For the text-containing cell, return its midpoint in (x, y) coordinate format. 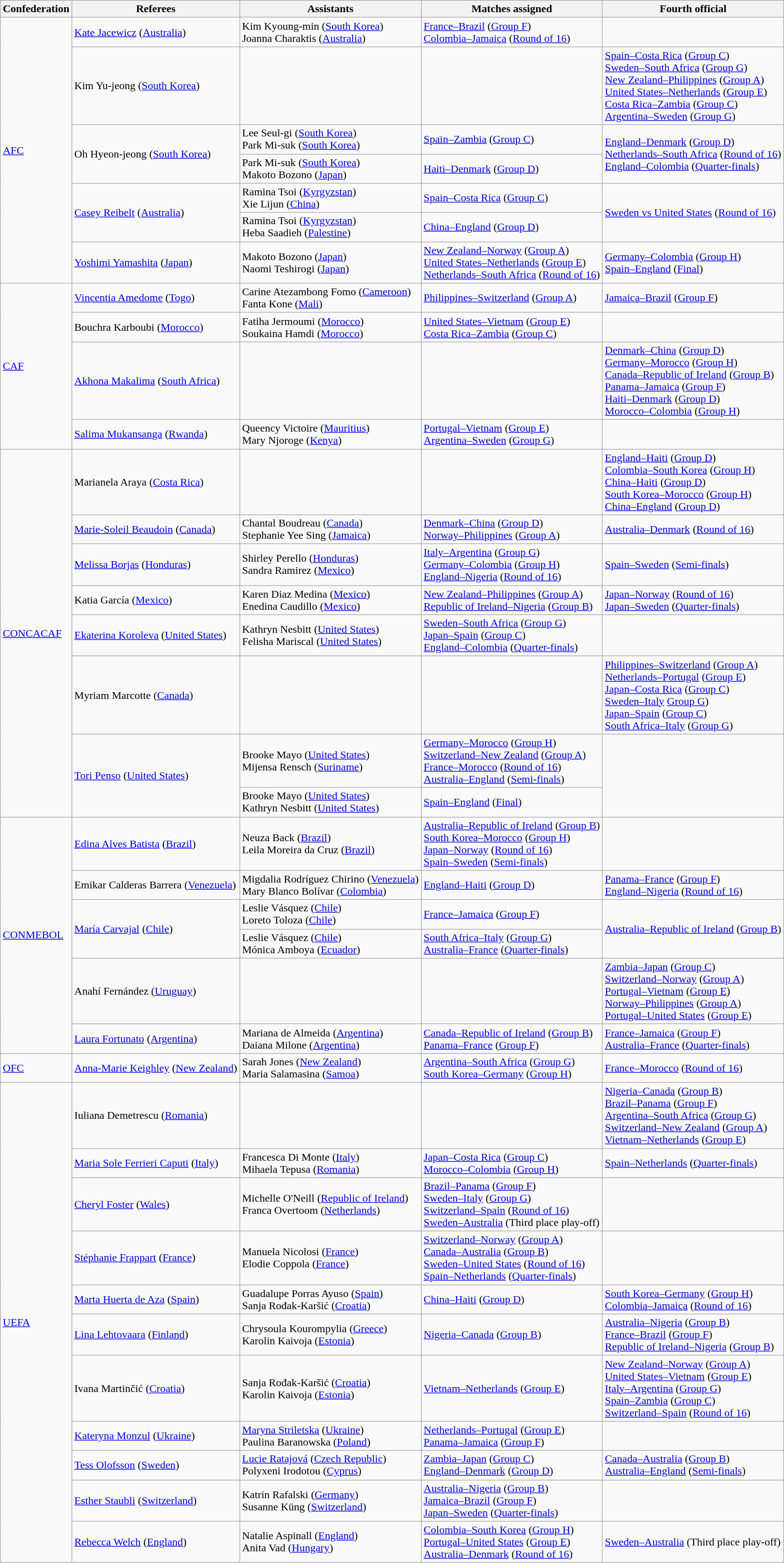
Assistants (331, 9)
Casey Reibelt (Australia) (156, 212)
Argentina–South Africa (Group G)South Korea–Germany (Group H) (512, 1068)
Rebecca Welch (England) (156, 1542)
Marianela Araya (Costa Rica) (156, 482)
Katia García (Mexico) (156, 600)
Australia–Republic of Ireland (Group B) (693, 929)
France–Jamaica (Group F) (512, 914)
Melissa Borjas (Honduras) (156, 565)
Ramina Tsoi (Kyrgyzstan)Xie Lijun (China) (331, 198)
England–Denmark (Group D)Netherlands–South Africa (Round of 16)England–Colombia (Quarter-finals) (693, 154)
OFC (36, 1068)
Zambia–Japan (Group C)Switzerland–Norway (Group A)Portugal–Vietnam (Group E)Norway–Philippines (Group A)Portugal–United States (Group E) (693, 991)
Michelle O'Neill (Republic of Ireland)Franca Overtoom (Netherlands) (331, 1204)
Canada–Australia (Group B)Australia–England (Semi-finals) (693, 1465)
CONCACAF (36, 633)
Spain–Sweden (Semi-finals) (693, 565)
Francesca Di Monte (Italy)Mihaela Tepusa (Romania) (331, 1163)
Japan–Costa Rica (Group C)Morocco–Colombia (Group H) (512, 1163)
Sweden–South Africa (Group G) Japan–Spain (Group C)England–Colombia (Quarter-finals) (512, 635)
Vincentia Amedome (Togo) (156, 298)
Oh Hyeon-jeong (South Korea) (156, 154)
Sarah Jones (New Zealand)Maria Salamasina (Samoa) (331, 1068)
Maria Sole Ferrieri Caputi (Italy) (156, 1163)
Myriam Marcotte (Canada) (156, 695)
Ekaterina Koroleva (United States) (156, 635)
Lucie Ratajová (Czech Republic)Polyxeni Irodotou (Cyprus) (331, 1465)
Marta Huerta de Aza (Spain) (156, 1300)
Kim Kyoung-min (South Korea)Joanna Charaktis (Australia) (331, 32)
Kim Yu-jeong (South Korea) (156, 86)
Sweden vs United States (Round of 16) (693, 212)
Kate Jacewicz (Australia) (156, 32)
Brazil–Panama (Group F)Sweden–Italy (Group G)Switzerland–Spain (Round of 16)Sweden–Australia (Third place play-off) (512, 1204)
Maryna Striletska (Ukraine)Paulina Baranowska (Poland) (331, 1436)
María Carvajal (Chile) (156, 929)
CONMEBOL (36, 935)
Portugal–Vietnam (Group E)Argentina–Sweden (Group G) (512, 434)
Manuela Nicolosi (France)Elodie Coppola (France) (331, 1258)
England–Haiti (Group D)Colombia–South Korea (Group H)China–Haiti (Group D)South Korea–Morocco (Group H)China–England (Group D) (693, 482)
New Zealand–Norway (Group A)United States–Vietnam (Group E)Italy–Argentina (Group G)Spain–Zambia (Group C)Switzerland–Spain (Round of 16) (693, 1388)
Akhona Makalima (South Africa) (156, 381)
Makoto Bozono (Japan)Naomi Teshirogi (Japan) (331, 262)
Marie-Soleil Beaudoin (Canada) (156, 529)
Haiti–Denmark (Group D) (512, 168)
Neuza Back (Brazil)Leila Moreira da Cruz (Brazil) (331, 843)
Australia–Nigeria (Group B)France–Brazil (Group F) Republic of Ireland–Nigeria (Group B) (693, 1335)
Karen Diaz Medina (Mexico)Enedina Caudillo (Mexico) (331, 600)
Philippines–Switzerland (Group A) (512, 298)
Edina Alves Batista (Brazil) (156, 843)
Switzerland–Norway (Group A)Canada–Australia (Group B)Sweden–United States (Round of 16)Spain–Netherlands (Quarter-finals) (512, 1258)
Tess Olofsson (Sweden) (156, 1465)
Esther Staubli (Switzerland) (156, 1500)
Nigeria–Canada (Group B)Brazil–Panama (Group F)Argentina–South Africa (Group G)Switzerland–New Zealand (Group A)Vietnam–Netherlands (Group E) (693, 1115)
Vietnam–Netherlands (Group E) (512, 1388)
Tori Penso (United States) (156, 775)
Guadalupe Porras Ayuso (Spain)Sanja Rođak-Karšić (Croatia) (331, 1300)
Referees (156, 9)
Carine Atezambong Fomo (Cameroon)Fanta Kone (Mali) (331, 298)
Zambia–Japan (Group C)England–Denmark (Group D) (512, 1465)
Germany–Morocco (Group H)Switzerland–New Zealand (Group A)France–Morocco (Round of 16)Australia–England (Semi-finals) (512, 761)
Anahí Fernández (Uruguay) (156, 991)
Netherlands–Portugal (Group E)Panama–Jamaica (Group F) (512, 1436)
CAF (36, 366)
Mariana de Almeida (Argentina)Daiana Milone (Argentina) (331, 1039)
France–Jamaica (Group F)Australia–France (Quarter-finals) (693, 1039)
China–England (Group D) (512, 227)
Chantal Boudreau (Canada)Stephanie Yee Sing (Jamaica) (331, 529)
Katrin Rafalski (Germany)Susanne Küng (Switzerland) (331, 1500)
South Korea–Germany (Group H)Colombia–Jamaica (Round of 16) (693, 1300)
Bouchra Karboubi (Morocco) (156, 327)
Denmark–China (Group D)Norway–Philippines (Group A) (512, 529)
Park Mi-suk (South Korea)Makoto Bozono (Japan) (331, 168)
Yoshimi Yamashita (Japan) (156, 262)
Cheryl Foster (Wales) (156, 1204)
Sweden–Australia (Third place play-off) (693, 1542)
Chrysoula Kourompylia (Greece)Karolin Kaivoja (Estonia) (331, 1335)
Spain–Costa Rica (Group C) (512, 198)
Jamaica–Brazil (Group F) (693, 298)
Spain–Zambia (Group C) (512, 140)
Sanja Rođak-Karšić (Croatia)Karolin Kaivoja (Estonia) (331, 1388)
Nigeria–Canada (Group B) (512, 1335)
Italy–Argentina (Group G)Germany–Colombia (Group H)England–Nigeria (Round of 16) (512, 565)
UEFA (36, 1322)
Shirley Perello (Honduras)Sandra Ramirez (Mexico) (331, 565)
Migdalia Rodríguez Chirino (Venezuela)Mary Blanco Bolívar (Colombia) (331, 885)
Leslie Vásquez (Chile)Loreto Toloza (Chile) (331, 914)
France–Morocco (Round of 16) (693, 1068)
France–Brazil (Group F)Colombia–Jamaica (Round of 16) (512, 32)
Spain–England (Final) (512, 802)
United States–Vietnam (Group E)Costa Rica–Zambia (Group C) (512, 327)
Fatiha Jermoumi (Morocco)Soukaina Hamdi (Morocco) (331, 327)
Fourth official (693, 9)
New Zealand–Norway (Group A)United States–Netherlands (Group E)Netherlands–South Africa (Round of 16) (512, 262)
Ivana Martinčić (Croatia) (156, 1388)
Salima Mukansanga (Rwanda) (156, 434)
China–Haiti (Group D) (512, 1300)
Australia–Republic of Ireland (Group B)South Korea–Morocco (Group H)Japan–Norway (Round of 16)Spain–Sweden (Semi-finals) (512, 843)
Canada–Republic of Ireland (Group B)Panama–France (Group F) (512, 1039)
Leslie Vásquez (Chile)Mónica Amboya (Ecuador) (331, 943)
Queency Victoire (Mauritius)Mary Njoroge (Kenya) (331, 434)
AFC (36, 150)
Stéphanie Frappart (France) (156, 1258)
Lee Seul-gi (South Korea)Park Mi-suk (South Korea) (331, 140)
Confederation (36, 9)
England–Haiti (Group D) (512, 885)
Spain–Netherlands (Quarter-finals) (693, 1163)
Colombia–South Korea (Group H)Portugal–United States (Group E)Australia–Denmark (Round of 16) (512, 1542)
Panama–France (Group F)England–Nigeria (Round of 16) (693, 885)
New Zealand–Philippines (Group A) Republic of Ireland–Nigeria (Group B) (512, 600)
Emikar Calderas Barrera (Venezuela) (156, 885)
Australia–Nigeria (Group B)Jamaica–Brazil (Group F)Japan–Sweden (Quarter-finals) (512, 1500)
Brooke Mayo (United States)Kathryn Nesbitt (United States) (331, 802)
Lina Lehtovaara (Finland) (156, 1335)
South Africa–Italy (Group G)Australia–France (Quarter-finals) (512, 943)
Matches assigned (512, 9)
Kateryna Monzul (Ukraine) (156, 1436)
Japan–Norway (Round of 16)Japan–Sweden (Quarter-finals) (693, 600)
Anna-Marie Keighley (New Zealand) (156, 1068)
Brooke Mayo (United States)Mijensa Rensch (Suriname) (331, 761)
Laura Fortunato (Argentina) (156, 1039)
Kathryn Nesbitt (United States)Felisha Mariscal (United States) (331, 635)
Germany–Colombia (Group H)Spain–England (Final) (693, 262)
Natalie Aspinall (England)Anita Vad (Hungary) (331, 1542)
Australia–Denmark (Round of 16) (693, 529)
Ramina Tsoi (Kyrgyzstan)Heba Saadieh (Palestine) (331, 227)
Iuliana Demetrescu (Romania) (156, 1115)
